Capture the cell that displays the provided text and extract its [x, y] central coordinate. 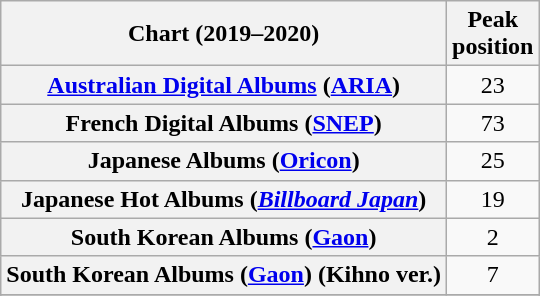
73 [493, 123]
23 [493, 85]
French Digital Albums (SNEP) [224, 123]
7 [493, 275]
Chart (2019–2020) [224, 34]
South Korean Albums (Gaon) (Kihno ver.) [224, 275]
South Korean Albums (Gaon) [224, 237]
19 [493, 199]
25 [493, 161]
Japanese Albums (Oricon) [224, 161]
Japanese Hot Albums (Billboard Japan) [224, 199]
Australian Digital Albums (ARIA) [224, 85]
2 [493, 237]
Peakposition [493, 34]
